Find where the given text appears and provide that cell's center as (X, Y) coordinate. 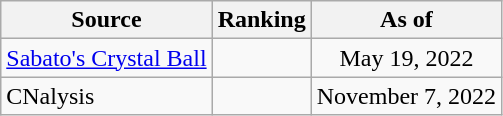
Sabato's Crystal Ball (106, 58)
As of (406, 20)
May 19, 2022 (406, 58)
CNalysis (106, 96)
Ranking (262, 20)
November 7, 2022 (406, 96)
Source (106, 20)
